Provide the (x, y) coordinate of the cell's center where the given text is located.  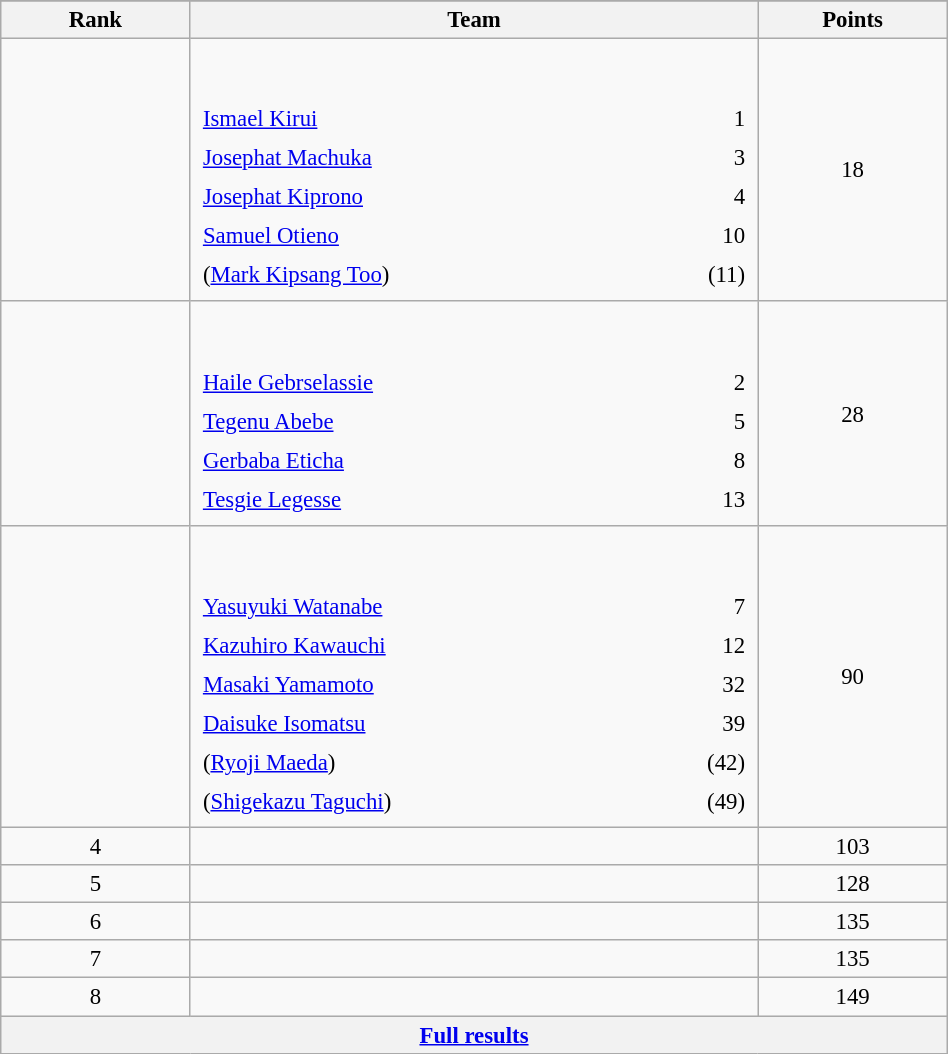
(Shigekazu Taguchi) (420, 801)
Josephat Machuka (420, 158)
103 (852, 847)
Team (474, 20)
12 (697, 645)
Josephat Kiprono (420, 197)
Tesgie Legesse (431, 499)
(49) (697, 801)
128 (852, 884)
Tegenu Abebe (431, 421)
Rank (96, 20)
39 (697, 723)
3 (698, 158)
10 (698, 236)
6 (96, 922)
Haile Gebrselassie 2 Tegenu Abebe 5 Gerbaba Eticha 8 Tesgie Legesse 13 (474, 414)
(Ryoji Maeda) (420, 762)
13 (708, 499)
Kazuhiro Kawauchi (420, 645)
(Mark Kipsang Too) (420, 275)
Samuel Otieno (420, 236)
Yasuyuki Watanabe 7 Kazuhiro Kawauchi 12 Masaki Yamamoto 32 Daisuke Isomatsu 39 (Ryoji Maeda) (42) (Shigekazu Taguchi) (49) (474, 677)
Masaki Yamamoto (420, 684)
Gerbaba Eticha (431, 460)
(11) (698, 275)
Daisuke Isomatsu (420, 723)
1 (698, 119)
32 (697, 684)
Yasuyuki Watanabe (420, 606)
149 (852, 997)
90 (852, 677)
Ismael Kirui 1 Josephat Machuka 3 Josephat Kiprono 4 Samuel Otieno 10 (Mark Kipsang Too) (11) (474, 170)
Haile Gebrselassie (431, 382)
28 (852, 414)
(42) (697, 762)
2 (708, 382)
18 (852, 170)
Ismael Kirui (420, 119)
Full results (474, 1035)
Points (852, 20)
